Scan for the cell matching the given text and deliver its [X, Y] coordinate at center. 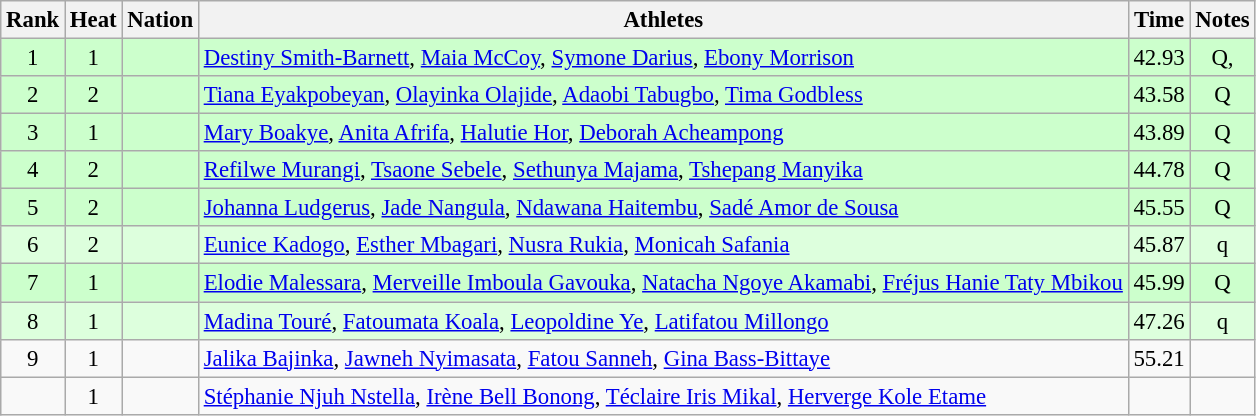
Johanna Ludgerus, Jade Nangula, Ndawana Haitembu, Sadé Amor de Sousa [663, 208]
43.58 [1159, 95]
Madina Touré, Fatoumata Koala, Leopoldine Ye, Latifatou Millongo [663, 321]
9 [33, 358]
Mary Boakye, Anita Afrifa, Halutie Hor, Deborah Acheampong [663, 133]
8 [33, 321]
43.89 [1159, 133]
45.87 [1159, 245]
47.26 [1159, 321]
Time [1159, 20]
Stéphanie Njuh Nstella, Irène Bell Bonong, Téclaire Iris Mikal, Herverge Kole Etame [663, 396]
3 [33, 133]
Rank [33, 20]
Destiny Smith-Barnett, Maia McCoy, Symone Darius, Ebony Morrison [663, 58]
Heat [94, 20]
42.93 [1159, 58]
4 [33, 170]
Tiana Eyakpobeyan, Olayinka Olajide, Adaobi Tabugbo, Tima Godbless [663, 95]
45.99 [1159, 283]
Athletes [663, 20]
Q, [1222, 58]
Refilwe Murangi, Tsaone Sebele, Sethunya Majama, Tshepang Manyika [663, 170]
Elodie Malessara, Merveille Imboula Gavouka, Natacha Ngoye Akamabi, Fréjus Hanie Taty Mbikou [663, 283]
7 [33, 283]
Eunice Kadogo, Esther Mbagari, Nusra Rukia, Monicah Safania [663, 245]
44.78 [1159, 170]
5 [33, 208]
6 [33, 245]
55.21 [1159, 358]
45.55 [1159, 208]
Jalika Bajinka, Jawneh Nyimasata, Fatou Sanneh, Gina Bass-Bittaye [663, 358]
Notes [1222, 20]
Nation [160, 20]
